Identify which cell holds the provided text, then report its (X, Y) central coordinate. 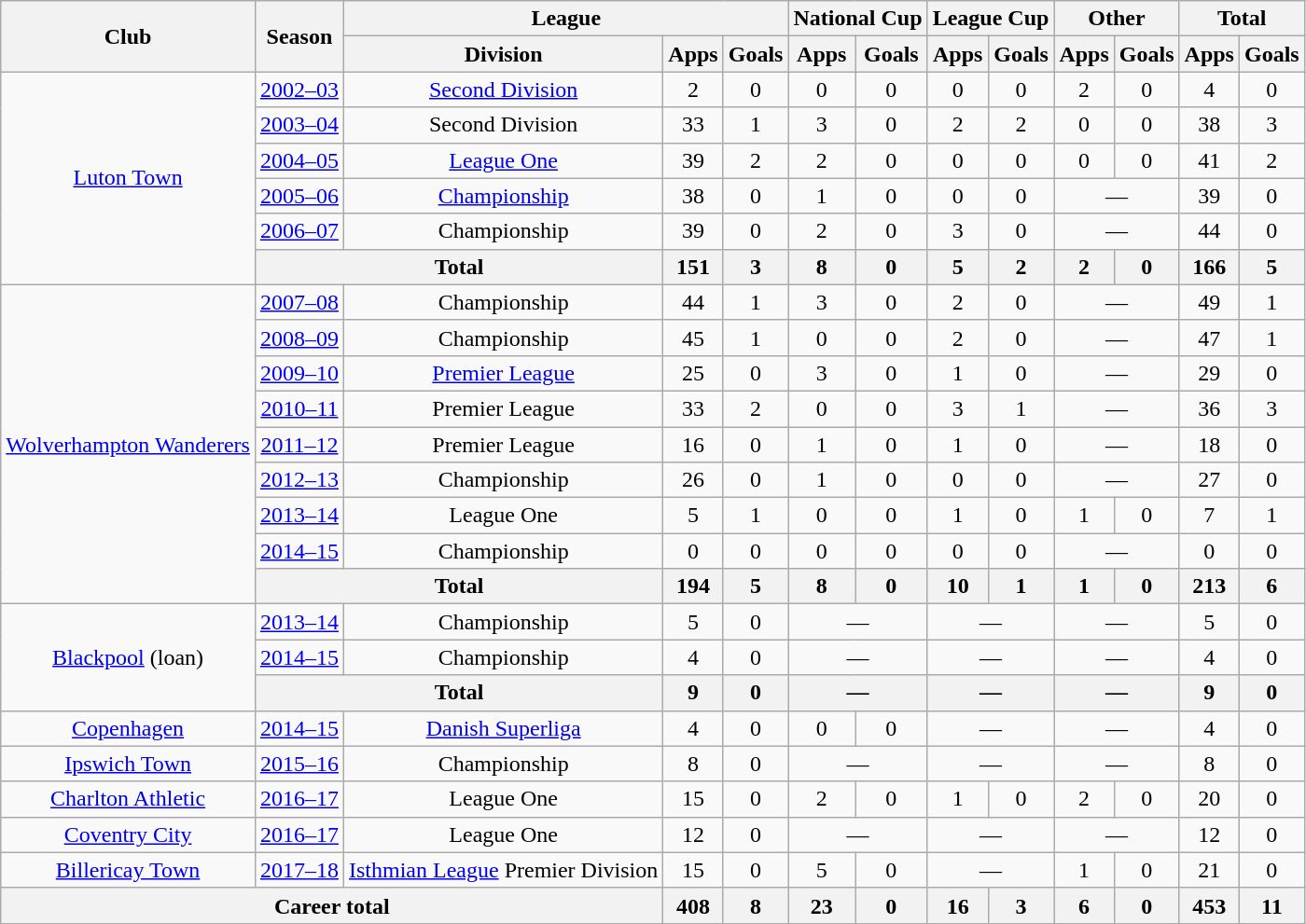
2011–12 (299, 445)
Division (503, 54)
453 (1209, 905)
Wolverhampton Wanderers (129, 444)
2015–16 (299, 764)
20 (1209, 799)
194 (693, 586)
Charlton Athletic (129, 799)
2010–11 (299, 408)
36 (1209, 408)
7 (1209, 516)
49 (1209, 302)
League Cup (991, 19)
23 (822, 905)
29 (1209, 373)
Billericay Town (129, 870)
National Cup (858, 19)
18 (1209, 445)
Career total (332, 905)
Ipswich Town (129, 764)
2012–13 (299, 480)
2004–05 (299, 160)
10 (957, 586)
Club (129, 36)
Luton Town (129, 178)
213 (1209, 586)
166 (1209, 267)
2007–08 (299, 302)
Season (299, 36)
Other (1117, 19)
26 (693, 480)
2006–07 (299, 231)
Copenhagen (129, 728)
47 (1209, 338)
151 (693, 267)
Blackpool (loan) (129, 657)
2017–18 (299, 870)
25 (693, 373)
408 (693, 905)
41 (1209, 160)
2009–10 (299, 373)
Danish Superliga (503, 728)
27 (1209, 480)
45 (693, 338)
2002–03 (299, 90)
2003–04 (299, 125)
League (565, 19)
2005–06 (299, 196)
21 (1209, 870)
2008–09 (299, 338)
Isthmian League Premier Division (503, 870)
11 (1271, 905)
Coventry City (129, 834)
